Pinpoint the cell where the given text exists, returning its [X, Y] midpoint coordinate. 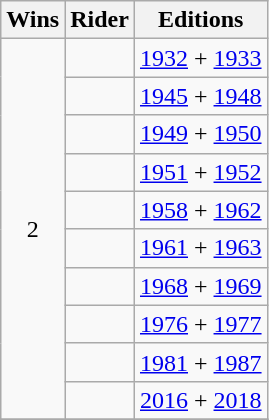
Rider [100, 20]
1968 + 1969 [200, 286]
1949 + 1950 [200, 134]
1945 + 1948 [200, 96]
1981 + 1987 [200, 362]
1961 + 1963 [200, 248]
2016 + 2018 [200, 400]
1932 + 1933 [200, 58]
Editions [200, 20]
Wins [33, 20]
1976 + 1977 [200, 324]
1951 + 1952 [200, 172]
1958 + 1962 [200, 210]
2 [33, 230]
